Return [x, y] of the center of cell containing provided text 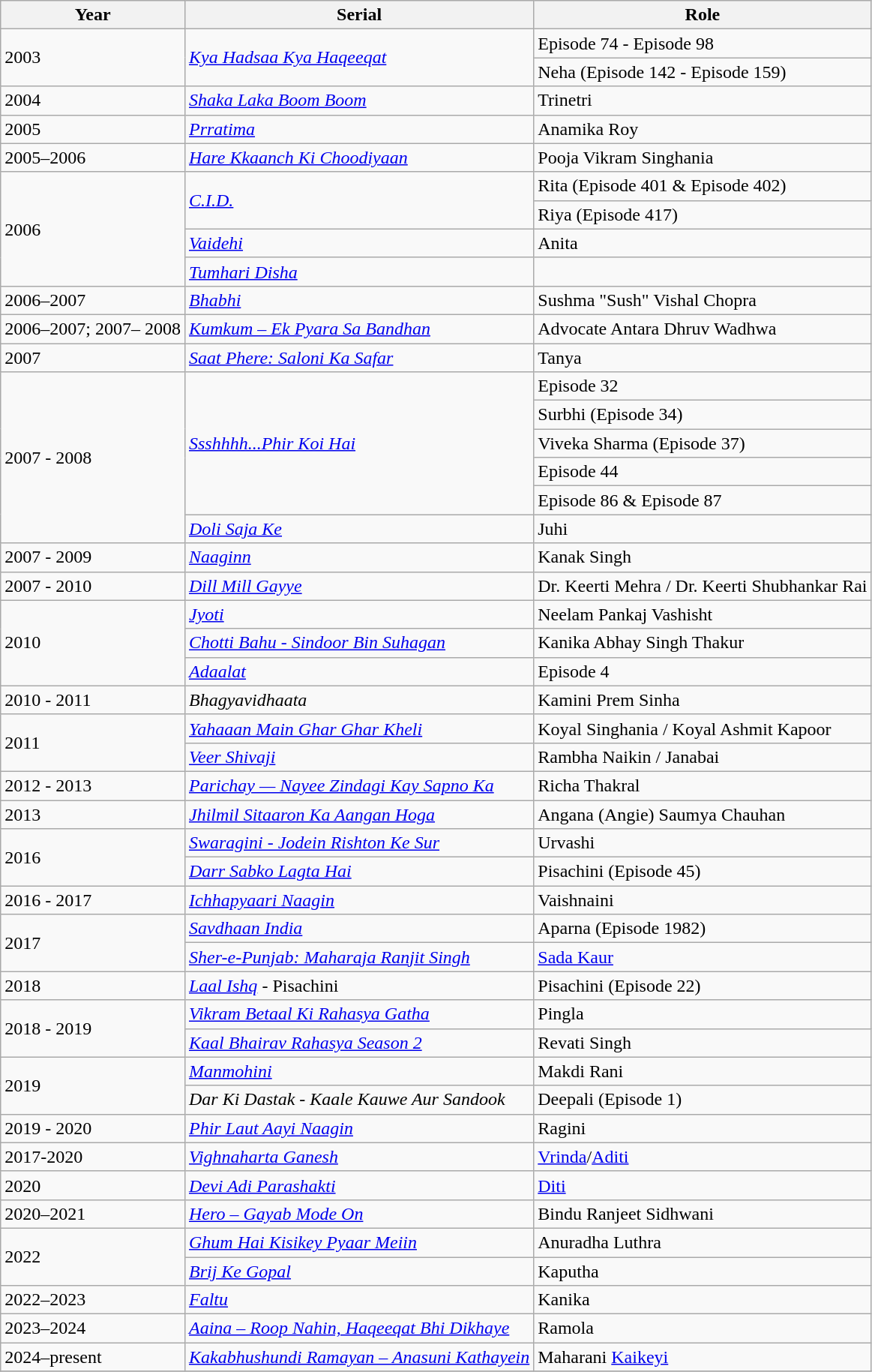
Ichhapyaari Naagin [358, 900]
Ragini [703, 1128]
2011 [93, 743]
Darr Sabko Lagta Hai [358, 872]
2005 [93, 129]
Dr. Keerti Mehra / Dr. Keerti Shubhankar Rai [703, 586]
Pisachini (Episode 45) [703, 872]
Ssshhhh...Phir Koi Hai [358, 443]
2022–2023 [93, 1300]
2020–2021 [93, 1214]
2024–present [93, 1357]
Koyal Singhania / Koyal Ashmit Kapoor [703, 728]
Urvashi [703, 843]
2004 [93, 101]
Rita (Episode 401 & Episode 402) [703, 186]
Naaginn [358, 557]
Saat Phere: Saloni Ka Safar [358, 358]
2023–2024 [93, 1328]
Aaina – Roop Nahin, Haqeeqat Bhi Dikhaye [358, 1328]
Chotti Bahu - Sindoor Bin Suhagan [358, 643]
Diti [703, 1185]
2019 [93, 1085]
Ramola [703, 1328]
Episode 32 [703, 386]
Kumkum – Ek Pyara Sa Bandhan [358, 329]
2003 [93, 58]
Jyoti [358, 614]
Faltu [358, 1300]
Anuradha Luthra [703, 1242]
Episode 4 [703, 671]
Dar Ki Dastak - Kaale Kauwe Aur Sandook [358, 1100]
Parichay — Nayee Zindagi Kay Sapno Ka [358, 785]
2018 [93, 986]
Kanika [703, 1300]
Maharani Kaikeyi [703, 1357]
Kanak Singh [703, 557]
Neelam Pankaj Vashisht [703, 614]
Laal Ishq - Pisachini [358, 986]
Kya Hadsaa Kya Haqeeqat [358, 58]
2007 [93, 358]
Advocate Antara Dhruv Wadhwa [703, 329]
2006 [93, 229]
2005–2006 [93, 158]
2007 - 2008 [93, 458]
Dill Mill Gayye [358, 586]
Sushma "Sush" Vishal Chopra [703, 300]
Ghum Hai Kisikey Pyaar Meiin [358, 1242]
Bhabhi [358, 300]
2020 [93, 1185]
Hero – Gayab Mode On [358, 1214]
Juhi [703, 529]
Kaal Bhairav Rahasya Season 2 [358, 1043]
Anamika Roy [703, 129]
Manmohini [358, 1071]
Adaalat [358, 671]
Tanya [703, 358]
2010 [93, 643]
Trinetri [703, 101]
2019 - 2020 [93, 1128]
Vikram Betaal Ki Rahasya Gatha [358, 1014]
2010 - 2011 [93, 700]
Kakabhushundi Ramayan – Anasuni Kathayein [358, 1357]
Viveka Sharma (Episode 37) [703, 443]
Episode 86 & Episode 87 [703, 500]
Jhilmil Sitaaron Ka Aangan Hoga [358, 814]
Anita [703, 243]
Savdhaan India [358, 929]
Doli Saja Ke [358, 529]
Makdi Rani [703, 1071]
Episode 44 [703, 472]
2016 - 2017 [93, 900]
Vrinda/Aditi [703, 1157]
Sher-e-Punjab: Maharaja Ranjit Singh [358, 957]
Phir Laut Aayi Naagin [358, 1128]
Pisachini (Episode 22) [703, 986]
Rambha Naikin / Janabai [703, 757]
Deepali (Episode 1) [703, 1100]
Pingla [703, 1014]
Serial [358, 15]
Year [93, 15]
2006–2007; 2007– 2008 [93, 329]
2007 - 2010 [93, 586]
Neha (Episode 142 - Episode 159) [703, 72]
Kanika Abhay Singh Thakur [703, 643]
Tumhari Disha [358, 272]
2022 [93, 1256]
Swaragini - Jodein Rishton Ke Sur [358, 843]
Shaka Laka Boom Boom [358, 101]
Aparna (Episode 1982) [703, 929]
Devi Adi Parashakti [358, 1185]
Hare Kkaanch Ki Choodiyaan [358, 158]
2017 [93, 943]
Bindu Ranjeet Sidhwani [703, 1214]
2006–2007 [93, 300]
Vaidehi [358, 243]
Yahaaan Main Ghar Ghar Kheli [358, 728]
Vaishnaini [703, 900]
Prratima [358, 129]
Bhagyavidhaata [358, 700]
Sada Kaur [703, 957]
Kamini Prem Sinha [703, 700]
Angana (Angie) Saumya Chauhan [703, 814]
2012 - 2013 [93, 785]
Revati Singh [703, 1043]
Vighnaharta Ganesh [358, 1157]
2018 - 2019 [93, 1028]
Kaputha [703, 1271]
2013 [93, 814]
Veer Shivaji [358, 757]
C.I.D. [358, 200]
2016 [93, 857]
Role [703, 15]
Brij Ke Gopal [358, 1271]
Pooja Vikram Singhania [703, 158]
2017-2020 [93, 1157]
Riya (Episode 417) [703, 215]
2007 - 2009 [93, 557]
Surbhi (Episode 34) [703, 415]
Richa Thakral [703, 785]
Episode 74 - Episode 98 [703, 44]
